Locate the cell with the specified text and output its (X, Y) center coordinate. 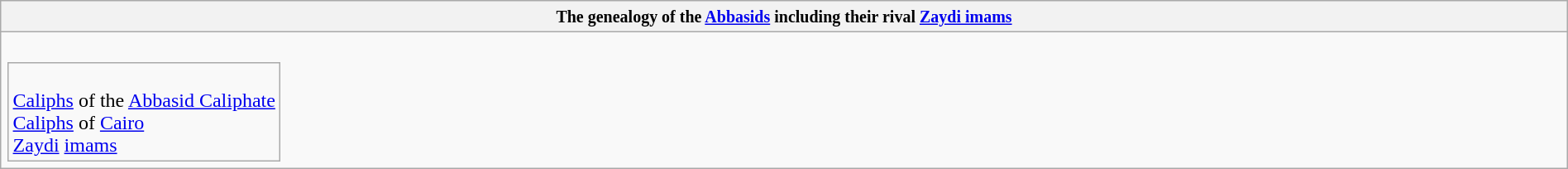
The genealogy of the Abbasids including their rival Zaydi imams (784, 17)
